For the text-containing cell, return its midpoint in (X, Y) coordinate format. 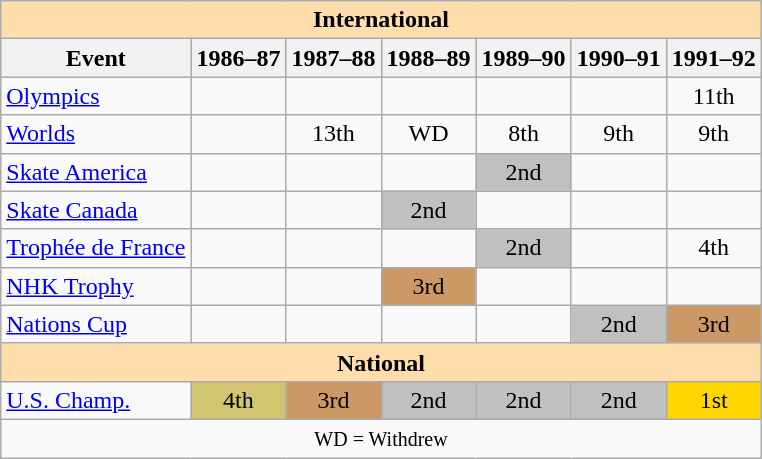
Olympics (96, 96)
Event (96, 58)
1st (714, 400)
1986–87 (238, 58)
Worlds (96, 134)
WD (428, 134)
Nations Cup (96, 324)
International (381, 20)
National (381, 362)
1990–91 (618, 58)
11th (714, 96)
Trophée de France (96, 248)
1991–92 (714, 58)
8th (524, 134)
Skate Canada (96, 210)
1988–89 (428, 58)
Skate America (96, 172)
13th (334, 134)
U.S. Champ. (96, 400)
WD = Withdrew (381, 438)
1989–90 (524, 58)
NHK Trophy (96, 286)
1987–88 (334, 58)
